From the cell containing the given text, extract its center point as [X, Y] coordinate. 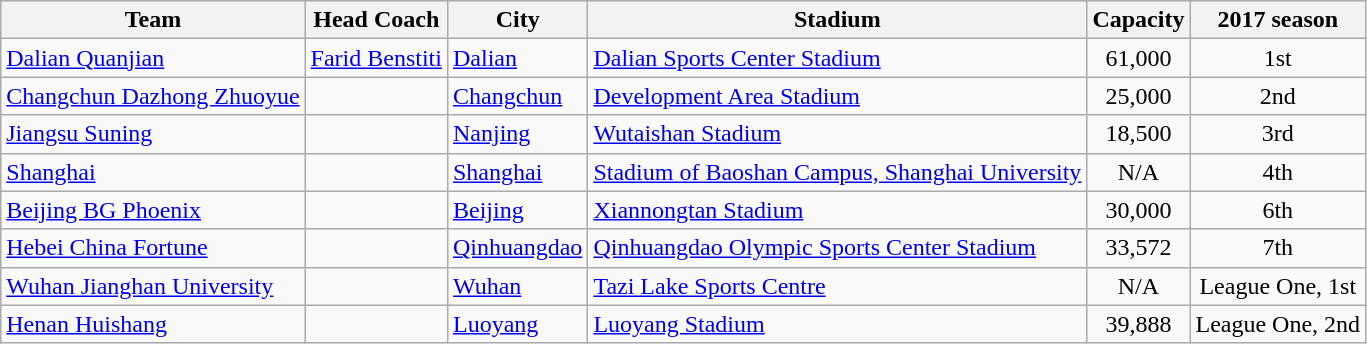
Xiannongtan Stadium [838, 210]
7th [1278, 248]
3rd [1278, 134]
2nd [1278, 96]
Wuhan Jianghan University [153, 286]
2017 season [1278, 20]
Qinhuangdao [517, 248]
League One, 2nd [1278, 324]
Dalian Sports Center Stadium [838, 58]
Head Coach [376, 20]
City [517, 20]
Nanjing [517, 134]
Farid Benstiti [376, 58]
1st [1278, 58]
Wuhan [517, 286]
Hebei China Fortune [153, 248]
Luoyang [517, 324]
4th [1278, 172]
25,000 [1138, 96]
Beijing BG Phoenix [153, 210]
Dalian [517, 58]
Henan Huishang [153, 324]
33,572 [1138, 248]
Tazi Lake Sports Centre [838, 286]
Capacity [1138, 20]
6th [1278, 210]
Beijing [517, 210]
Wutaishan Stadium [838, 134]
Jiangsu Suning [153, 134]
Stadium [838, 20]
Changchun Dazhong Zhuoyue [153, 96]
League One, 1st [1278, 286]
39,888 [1138, 324]
61,000 [1138, 58]
Changchun [517, 96]
30,000 [1138, 210]
Team [153, 20]
Development Area Stadium [838, 96]
Dalian Quanjian [153, 58]
Qinhuangdao Olympic Sports Center Stadium [838, 248]
18,500 [1138, 134]
Luoyang Stadium [838, 324]
Stadium of Baoshan Campus, Shanghai University [838, 172]
